Output the (x, y) coordinate of the center of the cell containing the given text.  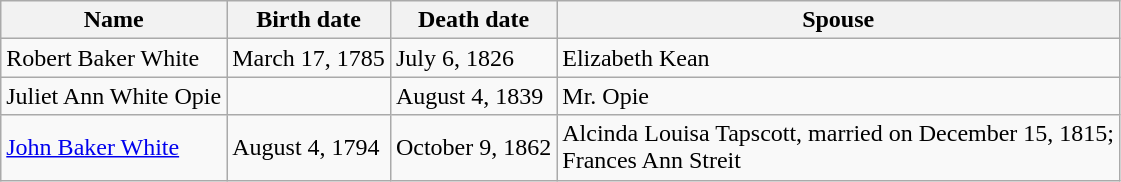
Mr. Opie (838, 96)
Spouse (838, 20)
July 6, 1826 (473, 58)
Robert Baker White (114, 58)
Name (114, 20)
Alcinda Louisa Tapscott, married on December 15, 1815;Frances Ann Streit (838, 148)
Juliet Ann White Opie (114, 96)
John Baker White (114, 148)
Birth date (309, 20)
October 9, 1862 (473, 148)
August 4, 1794 (309, 148)
March 17, 1785 (309, 58)
August 4, 1839 (473, 96)
Elizabeth Kean (838, 58)
Death date (473, 20)
